Find where the given text appears and provide that cell's center as [x, y] coordinate. 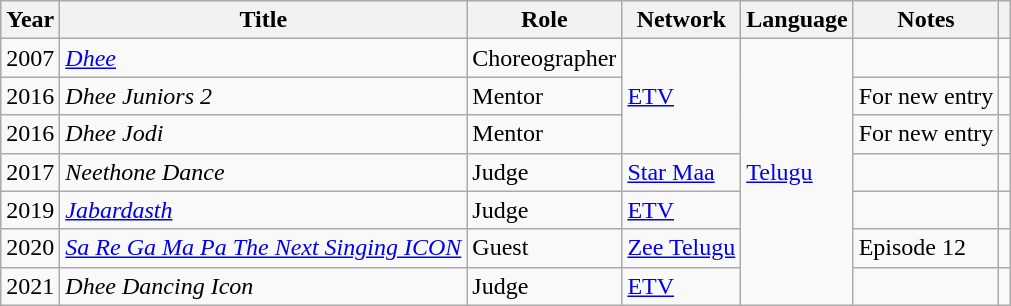
Episode 12 [926, 248]
2019 [30, 210]
Dhee Jodi [264, 134]
Guest [544, 248]
Jabardasth [264, 210]
Notes [926, 20]
Role [544, 20]
Dhee Dancing Icon [264, 286]
Network [682, 20]
2007 [30, 58]
Dhee Juniors 2 [264, 96]
Zee Telugu [682, 248]
2020 [30, 248]
2017 [30, 172]
Title [264, 20]
Sa Re Ga Ma Pa The Next Singing ICON [264, 248]
Star Maa [682, 172]
Telugu [797, 172]
Dhee [264, 58]
Neethone Dance [264, 172]
Year [30, 20]
Language [797, 20]
2021 [30, 286]
Choreographer [544, 58]
